Search for the cell housing the specified text and yield its [X, Y] center coordinate. 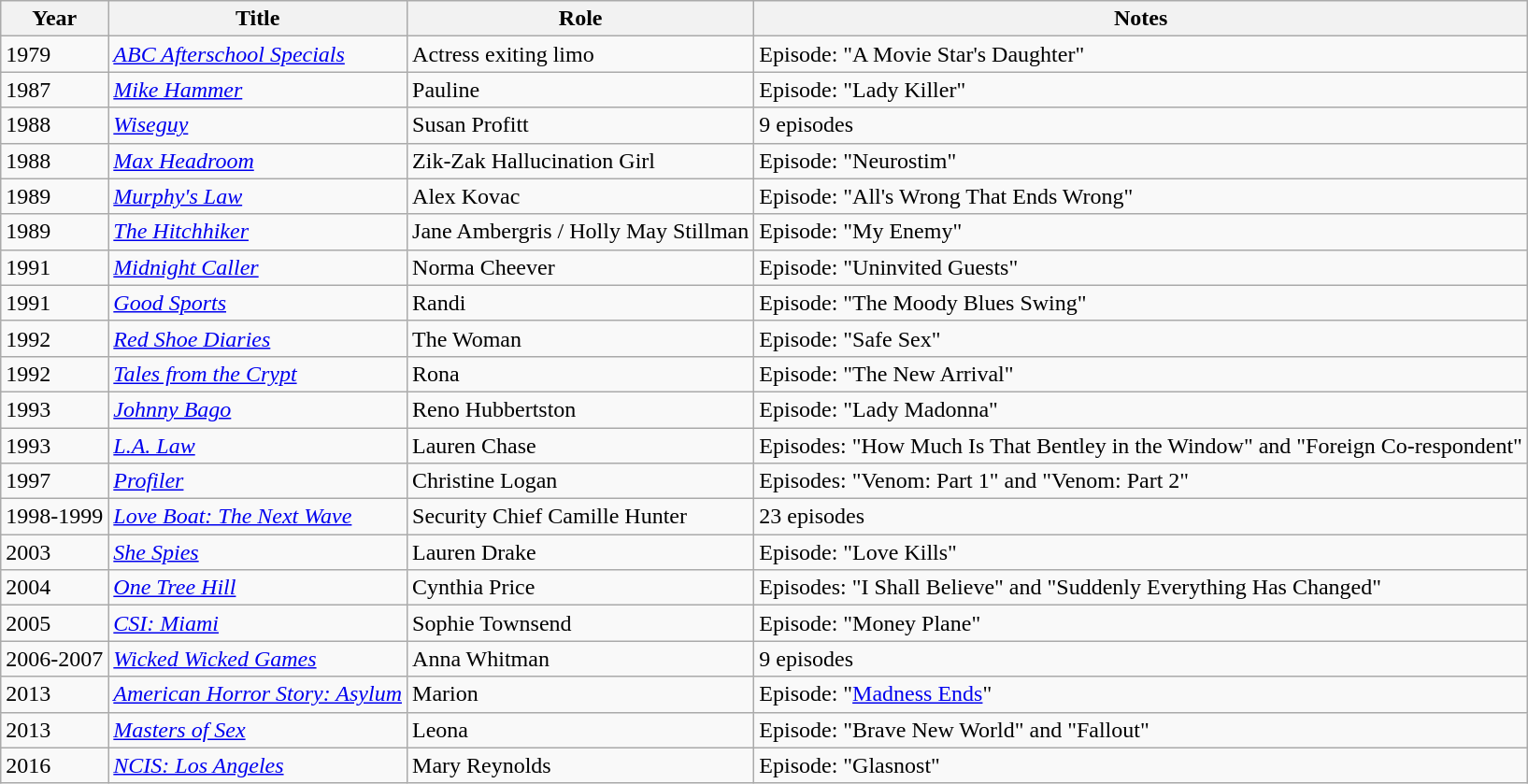
Episode: "Uninvited Guests" [1141, 267]
1987 [54, 90]
Rona [581, 374]
Max Headroom [258, 161]
Episode: "Madness Ends" [1141, 694]
Jane Ambergris / Holly May Stillman [581, 232]
Episodes: "I Shall Believe" and "Suddenly Everything Has Changed" [1141, 588]
Episode: "Love Kills" [1141, 552]
Good Sports [258, 303]
Wicked Wicked Games [258, 659]
Episodes: "Venom: Part 1" and "Venom: Part 2" [1141, 481]
Norma Cheever [581, 267]
Lauren Drake [581, 552]
Susan Profitt [581, 125]
2006-2007 [54, 659]
Security Chief Camille Hunter [581, 517]
ABC Afterschool Specials [258, 54]
Leona [581, 730]
Episode: "The New Arrival" [1141, 374]
Episode: "A Movie Star's Daughter" [1141, 54]
L.A. Law [258, 446]
Episode: "My Enemy" [1141, 232]
American Horror Story: Asylum [258, 694]
Murphy's Law [258, 196]
CSI: Miami [258, 623]
Marion [581, 694]
2016 [54, 765]
Zik-Zak Hallucination Girl [581, 161]
Profiler [258, 481]
Episode: "Lady Madonna" [1141, 409]
Alex Kovac [581, 196]
Episode: "Lady Killer" [1141, 90]
Christine Logan [581, 481]
2005 [54, 623]
Pauline [581, 90]
The Woman [581, 338]
Love Boat: The Next Wave [258, 517]
She Spies [258, 552]
1998-1999 [54, 517]
The Hitchhiker [258, 232]
Episodes: "How Much Is That Bentley in the Window" and "Foreign Co-respondent" [1141, 446]
Lauren Chase [581, 446]
Cynthia Price [581, 588]
2003 [54, 552]
Actress exiting limo [581, 54]
Title [258, 19]
Mike Hammer [258, 90]
Year [54, 19]
Red Shoe Diaries [258, 338]
Episode: "Glasnost" [1141, 765]
Wiseguy [258, 125]
Episode: "All's Wrong That Ends Wrong" [1141, 196]
Notes [1141, 19]
2004 [54, 588]
Midnight Caller [258, 267]
Reno Hubbertston [581, 409]
Tales from the Crypt [258, 374]
Sophie Townsend [581, 623]
Role [581, 19]
Episode: "The Moody Blues Swing" [1141, 303]
Mary Reynolds [581, 765]
Randi [581, 303]
NCIS: Los Angeles [258, 765]
Episode: "Brave New World" and "Fallout" [1141, 730]
Johnny Bago [258, 409]
Masters of Sex [258, 730]
1997 [54, 481]
One Tree Hill [258, 588]
23 episodes [1141, 517]
Episode: "Neurostim" [1141, 161]
Episode: "Money Plane" [1141, 623]
Anna Whitman [581, 659]
Episode: "Safe Sex" [1141, 338]
1979 [54, 54]
